Return the [X, Y] coordinate for the center point of the cell that contains the specified text.  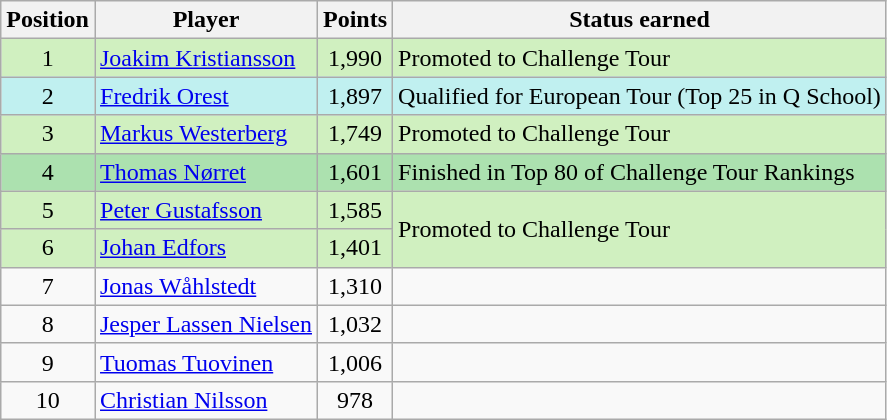
Qualified for European Tour (Top 25 in Q School) [640, 96]
6 [48, 248]
Markus Westerberg [206, 134]
1,749 [356, 134]
Johan Edfors [206, 248]
Jesper Lassen Nielsen [206, 324]
5 [48, 210]
8 [48, 324]
1,585 [356, 210]
Position [48, 20]
Finished in Top 80 of Challenge Tour Rankings [640, 172]
9 [48, 362]
4 [48, 172]
Jonas Wåhlstedt [206, 286]
1,032 [356, 324]
1,897 [356, 96]
Joakim Kristiansson [206, 58]
1,401 [356, 248]
Status earned [640, 20]
Thomas Nørret [206, 172]
Tuomas Tuovinen [206, 362]
10 [48, 400]
2 [48, 96]
978 [356, 400]
Player [206, 20]
Points [356, 20]
Fredrik Orest [206, 96]
Peter Gustafsson [206, 210]
1,310 [356, 286]
1,006 [356, 362]
1,601 [356, 172]
1 [48, 58]
7 [48, 286]
1,990 [356, 58]
Christian Nilsson [206, 400]
3 [48, 134]
